Detect which cell encompasses the target text, then output its [X, Y] center coordinate. 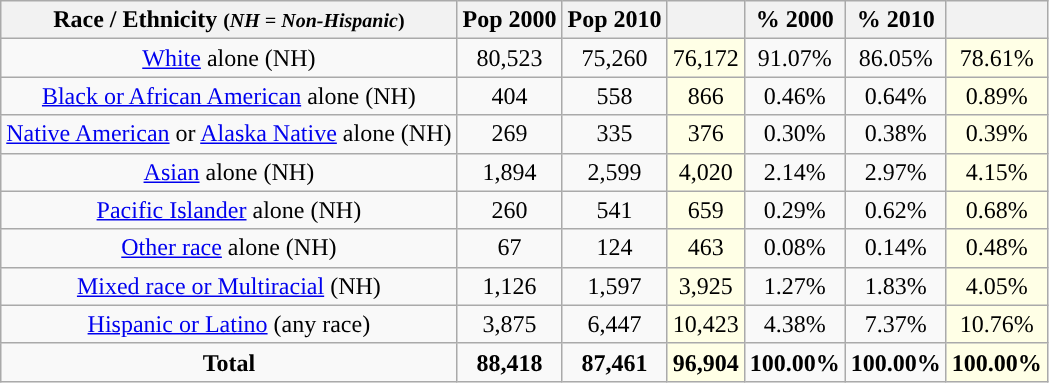
2.97% [896, 172]
4.05% [996, 286]
659 [706, 210]
1,894 [510, 172]
Native American or Alaska Native alone (NH) [229, 134]
260 [510, 210]
3,925 [706, 286]
Pacific Islander alone (NH) [229, 210]
124 [614, 248]
96,904 [706, 362]
10,423 [706, 324]
269 [510, 134]
67 [510, 248]
0.46% [794, 96]
463 [706, 248]
0.48% [996, 248]
4.15% [996, 172]
Mixed race or Multiracial (NH) [229, 286]
7.37% [896, 324]
335 [614, 134]
1,597 [614, 286]
0.08% [794, 248]
87,461 [614, 362]
Pop 2010 [614, 20]
3,875 [510, 324]
4,020 [706, 172]
% 2000 [794, 20]
86.05% [896, 58]
76,172 [706, 58]
10.76% [996, 324]
75,260 [614, 58]
0.62% [896, 210]
4.38% [794, 324]
Pop 2000 [510, 20]
2.14% [794, 172]
91.07% [794, 58]
% 2010 [896, 20]
88,418 [510, 362]
866 [706, 96]
White alone (NH) [229, 58]
Other race alone (NH) [229, 248]
2,599 [614, 172]
0.64% [896, 96]
404 [510, 96]
Black or African American alone (NH) [229, 96]
541 [614, 210]
558 [614, 96]
1,126 [510, 286]
Total [229, 362]
Asian alone (NH) [229, 172]
0.68% [996, 210]
0.30% [794, 134]
6,447 [614, 324]
0.39% [996, 134]
Race / Ethnicity (NH = Non-Hispanic) [229, 20]
0.38% [896, 134]
0.14% [896, 248]
376 [706, 134]
78.61% [996, 58]
0.29% [794, 210]
1.27% [794, 286]
0.89% [996, 96]
1.83% [896, 286]
80,523 [510, 58]
Hispanic or Latino (any race) [229, 324]
